Return the (X, Y) coordinate for the center point of the cell that contains the specified text.  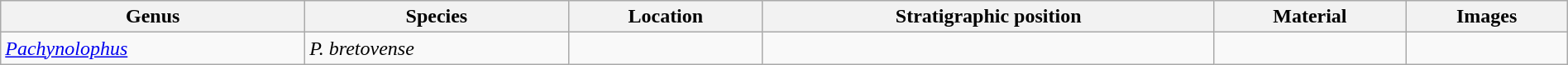
P. bretovense (437, 48)
Material (1310, 17)
Location (665, 17)
Genus (153, 17)
Images (1487, 17)
Pachynolophus (153, 48)
Species (437, 17)
Stratigraphic position (987, 17)
